For the text-containing cell, return its midpoint in [X, Y] coordinate format. 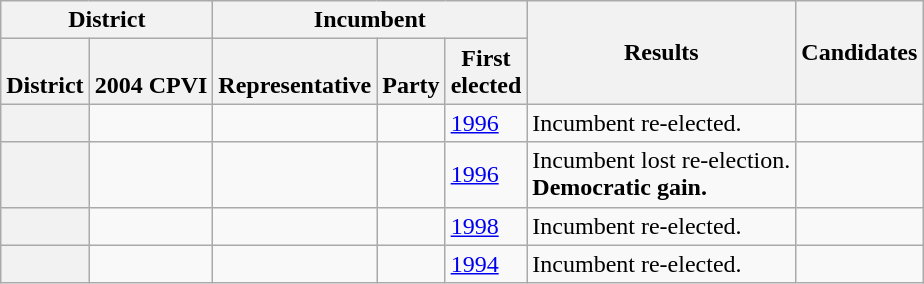
1998 [486, 226]
Incumbent [370, 20]
Results [662, 52]
Firstelected [486, 72]
2004 CPVI [151, 72]
Incumbent lost re-election.Democratic gain. [662, 174]
Party [411, 72]
Candidates [860, 52]
Representative [295, 72]
1994 [486, 264]
